Return the [X, Y] coordinate for the center point of the cell that contains the specified text.  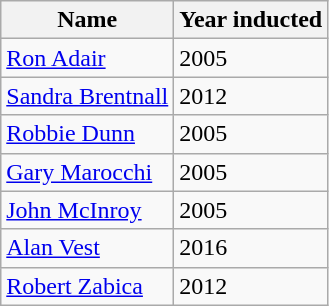
Name [88, 20]
John McInroy [88, 210]
2016 [251, 248]
Gary Marocchi [88, 172]
Year inducted [251, 20]
Sandra Brentnall [88, 96]
Robbie Dunn [88, 134]
Alan Vest [88, 248]
Ron Adair [88, 58]
Robert Zabica [88, 286]
